Return the [x, y] coordinate for the center point of the cell that contains the specified text.  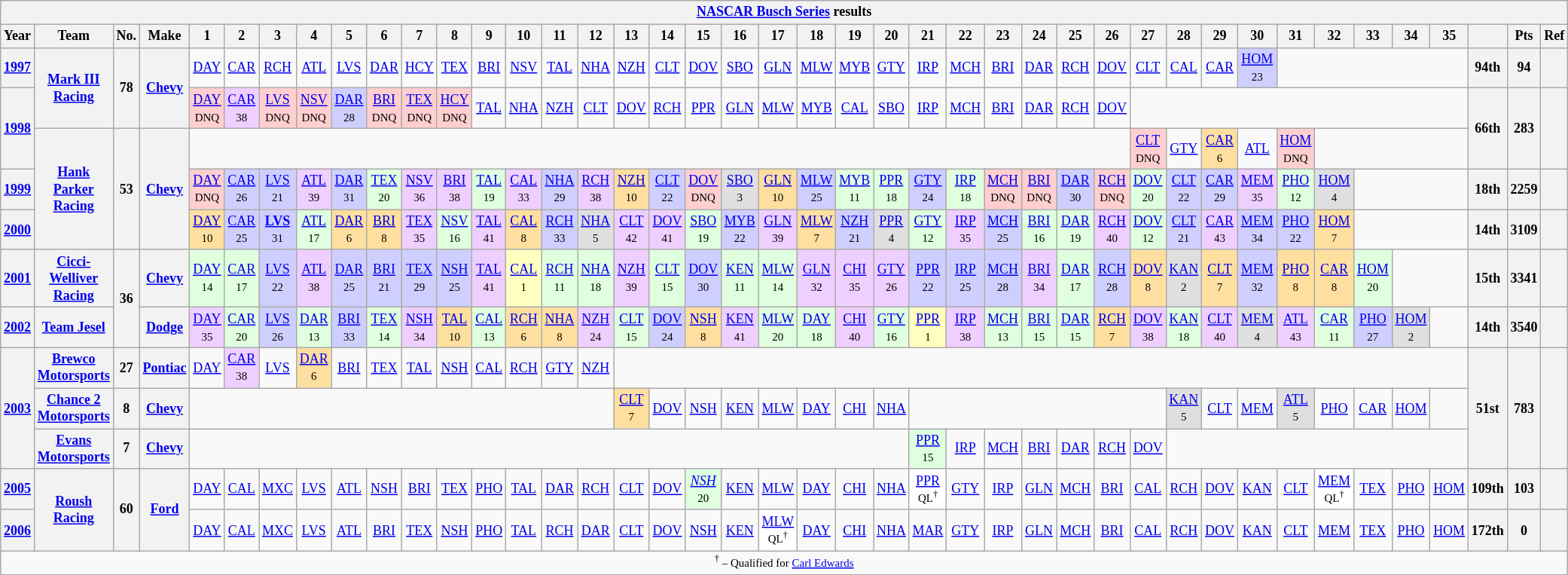
17 [777, 36]
NSVDNQ [313, 109]
DOV12 [1148, 230]
20 [892, 36]
0 [1524, 530]
CAL1 [523, 278]
CAR17 [242, 278]
KAN2 [1184, 278]
Cicci-Welliver Racing [74, 278]
NSH20 [703, 489]
GTY12 [928, 230]
TAL19 [490, 189]
172th [1487, 530]
4 [313, 36]
MLW25 [816, 189]
60 [127, 509]
NSV36 [419, 189]
MLW7 [816, 230]
BRI8 [384, 230]
HCYDNQ [455, 109]
ATL38 [313, 278]
KAN5 [1184, 408]
IRP38 [966, 328]
CLTDNQ [1148, 148]
MCH25 [1003, 230]
1999 [18, 189]
21 [928, 36]
SBO19 [703, 230]
Ford [164, 509]
NZH21 [855, 230]
ATL39 [313, 189]
DOVDNQ [703, 189]
MEM35 [1257, 189]
Pts [1524, 36]
2005 [18, 489]
283 [1524, 128]
DOV41 [667, 230]
2002 [18, 328]
KAN18 [1184, 328]
MLW14 [777, 278]
KEN11 [740, 278]
SBO3 [740, 189]
NSH34 [419, 328]
DAR15 [1075, 328]
Brewco Motorsports [74, 368]
30 [1257, 36]
15 [703, 36]
PPR4 [892, 230]
RCH40 [1112, 230]
PHO12 [1295, 189]
DAY10 [207, 230]
No. [127, 36]
RCH6 [523, 328]
MYB11 [855, 189]
LVS22 [278, 278]
DOV20 [1148, 189]
CLT21 [1184, 230]
Make [164, 36]
Year [18, 36]
2001 [18, 278]
10 [523, 36]
12 [596, 36]
PPR18 [892, 189]
HOM23 [1257, 68]
DOV8 [1148, 278]
MEM34 [1257, 230]
KEN41 [740, 328]
IRP18 [966, 189]
783 [1524, 408]
MAR [928, 530]
13 [631, 36]
78 [127, 87]
109th [1487, 489]
HCY [419, 68]
NSV16 [455, 230]
Dodge [164, 328]
DAR30 [1075, 189]
HOM2 [1411, 328]
6 [384, 36]
NSH25 [455, 278]
28 [1184, 36]
BRI33 [349, 328]
PHO27 [1372, 328]
NASCAR Busch Series results [785, 12]
DAR28 [349, 109]
15th [1487, 278]
51st [1487, 408]
36 [127, 298]
35 [1449, 36]
18 [816, 36]
DAR17 [1075, 278]
16 [740, 36]
66th [1487, 128]
DAR19 [1075, 230]
BRI15 [1039, 328]
LVS31 [278, 230]
BRI21 [384, 278]
DOV38 [1148, 328]
HOM7 [1335, 230]
DAR13 [313, 328]
MEM32 [1257, 278]
NZH24 [596, 328]
2259 [1524, 189]
CAR20 [242, 328]
Chance 2 Motorsports [74, 408]
PHO8 [1295, 278]
53 [127, 188]
CHI35 [855, 278]
2000 [18, 230]
NZH39 [631, 278]
NHA18 [596, 278]
CAR26 [242, 189]
GLN39 [777, 230]
CAR11 [1335, 328]
19 [855, 36]
31 [1295, 36]
RCH11 [560, 278]
TEX14 [384, 328]
LVSDNQ [278, 109]
PPR22 [928, 278]
Roush Racing [74, 509]
CAR6 [1220, 148]
CLT40 [1220, 328]
DAR25 [349, 278]
NHA29 [560, 189]
RCH28 [1112, 278]
TEX20 [384, 189]
MLW20 [777, 328]
DAR31 [349, 189]
34 [1411, 36]
DAY14 [207, 278]
TEX35 [419, 230]
GTY16 [892, 328]
BRI38 [455, 189]
RCHDNQ [1112, 189]
23 [1003, 36]
3109 [1524, 230]
Pontiac [164, 368]
2006 [18, 530]
14 [667, 36]
NSV [523, 68]
CAR43 [1220, 230]
ATL43 [1295, 328]
Team [74, 36]
1997 [18, 68]
HOM20 [1372, 278]
CAL8 [523, 230]
PHO22 [1295, 230]
33 [1372, 36]
32 [1335, 36]
TEX29 [419, 278]
103 [1524, 489]
24 [1039, 36]
94 [1524, 68]
GLN32 [816, 278]
ATL5 [1295, 408]
22 [966, 36]
3 [278, 36]
DAY18 [816, 328]
NSH8 [703, 328]
NHA8 [560, 328]
IRP35 [966, 230]
3540 [1524, 328]
MEMQL† [1335, 489]
26 [1112, 36]
1998 [18, 128]
NZH10 [631, 189]
2 [242, 36]
MYB22 [740, 230]
CAL13 [490, 328]
LVS21 [278, 189]
29 [1220, 36]
MEM4 [1257, 328]
PPR1 [928, 328]
PPRQL† [928, 489]
ATL17 [313, 230]
Ref [1554, 36]
DAY35 [207, 328]
CAR25 [242, 230]
HOMDNQ [1295, 148]
NHA5 [596, 230]
PPR [703, 109]
CLT42 [631, 230]
GLN10 [777, 189]
GTY26 [892, 278]
1 [207, 36]
MCH13 [1003, 328]
RCH33 [560, 230]
CAR8 [1335, 278]
3341 [1524, 278]
IRP25 [966, 278]
HOM4 [1335, 189]
PPR15 [928, 449]
Team Jesel [74, 328]
† – Qualified for Carl Edwards [785, 563]
GTY24 [928, 189]
BRI34 [1039, 278]
RCH38 [596, 189]
MLWQL† [777, 530]
CAL33 [523, 189]
MCH28 [1003, 278]
Evans Motorsports [74, 449]
LVS26 [278, 328]
11 [560, 36]
MCHDNQ [1003, 189]
94th [1487, 68]
Hank Parker Racing [74, 188]
DOV24 [667, 328]
TEXDNQ [419, 109]
RCH7 [1112, 328]
DOV30 [703, 278]
TAL10 [455, 328]
5 [349, 36]
BRI16 [1039, 230]
2003 [18, 408]
Mark III Racing [74, 87]
CAR29 [1220, 189]
25 [1075, 36]
9 [490, 36]
18th [1487, 189]
CHI40 [855, 328]
